Capture the cell that displays the provided text and extract its [X, Y] central coordinate. 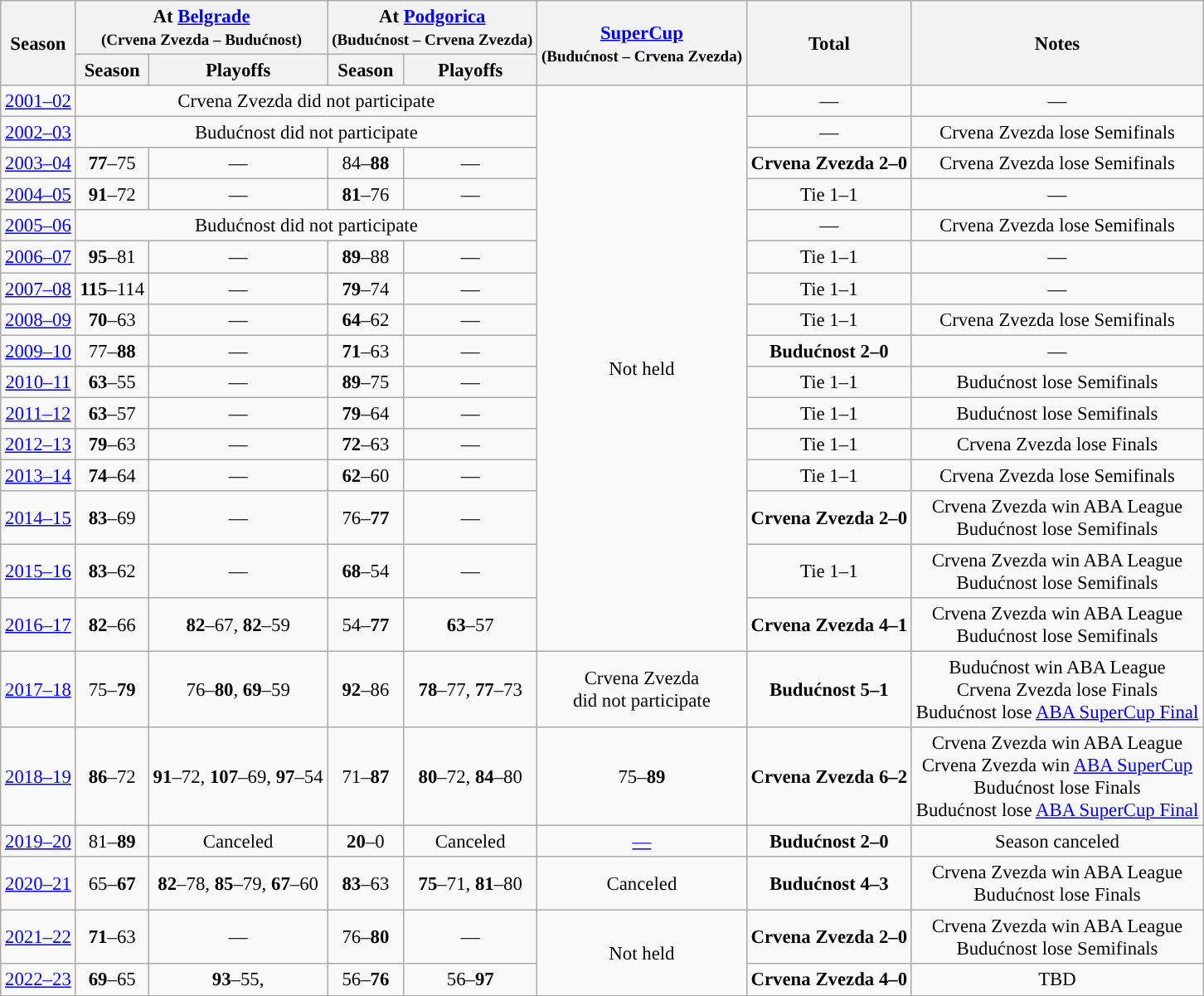
At Belgrade(Crvena Zvezda – Budućnost) [201, 28]
Crvena Zvezda win ABA LeagueCrvena Zvezda win ABA SuperCupBudućnost lose FinalsBudućnost lose ABA SuperCup Final [1056, 776]
115–114 [112, 289]
2017–18 [38, 690]
2002–03 [38, 133]
79–74 [366, 289]
At Podgorica(Budućnost – Crvena Zvezda) [433, 28]
Crvena Zvezda lose Finals [1056, 445]
75–79 [112, 690]
76–77 [366, 517]
95–81 [112, 257]
89–88 [366, 257]
80–72, 84–80 [471, 776]
2015–16 [38, 571]
Budućnost 4–3 [829, 884]
Crvena Zvezda 4–1 [829, 625]
SuperCup(Budućnost – Crvena Zvezda) [642, 43]
2003–04 [38, 163]
77–88 [112, 351]
86–72 [112, 776]
20–0 [366, 842]
Total [829, 43]
79–63 [112, 445]
74–64 [112, 475]
TBD [1056, 980]
93–55, [238, 980]
2010–11 [38, 381]
65–67 [112, 884]
2014–15 [38, 517]
2020–21 [38, 884]
2001–02 [38, 101]
Crvena Zvezda win ABA LeagueBudućnost lose Finals [1056, 884]
76–80 [366, 937]
Crvena Zvezda 4–0 [829, 980]
75–89 [642, 776]
Crvena Zvezda 6–2 [829, 776]
68–54 [366, 571]
2008–09 [38, 319]
Crvena Zvezdadid not participate [642, 690]
70–63 [112, 319]
89–75 [366, 381]
84–88 [366, 163]
82–67, 82–59 [238, 625]
2005–06 [38, 226]
63–55 [112, 381]
2013–14 [38, 475]
72–63 [366, 445]
71–87 [366, 776]
91–72 [112, 195]
2019–20 [38, 842]
69–65 [112, 980]
62–60 [366, 475]
2022–23 [38, 980]
2016–17 [38, 625]
76–80, 69–59 [238, 690]
78–77, 77–73 [471, 690]
54–77 [366, 625]
Season canceled [1056, 842]
83–69 [112, 517]
Budućnost 5–1 [829, 690]
2011–12 [38, 413]
91–72, 107–69, 97–54 [238, 776]
Notes [1056, 43]
2007–08 [38, 289]
56–76 [366, 980]
2021–22 [38, 937]
2009–10 [38, 351]
2018–19 [38, 776]
77–75 [112, 163]
2012–13 [38, 445]
81–76 [366, 195]
83–62 [112, 571]
82–78, 85–79, 67–60 [238, 884]
82–66 [112, 625]
64–62 [366, 319]
75–71, 81–80 [471, 884]
2004–05 [38, 195]
83–63 [366, 884]
Crvena Zvezda did not participate [307, 101]
56–97 [471, 980]
2006–07 [38, 257]
81–89 [112, 842]
79–64 [366, 413]
Budućnost win ABA LeagueCrvena Zvezda lose FinalsBudućnost lose ABA SuperCup Final [1056, 690]
92–86 [366, 690]
